From the cell containing the given text, extract its center point as (x, y) coordinate. 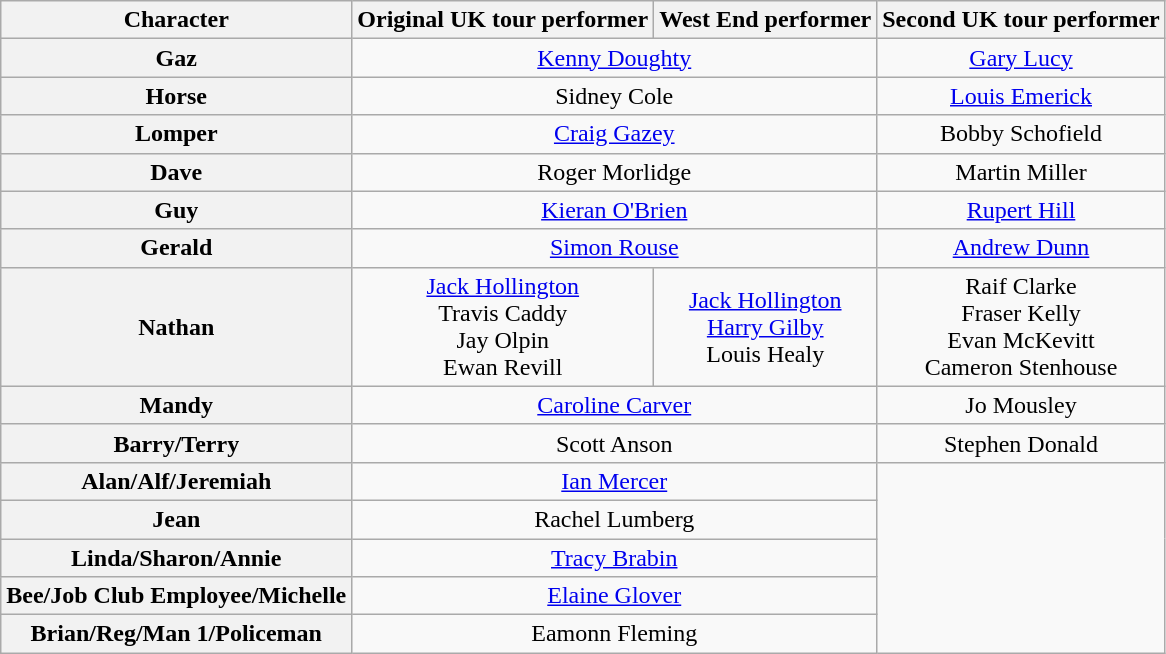
Original UK tour performer (503, 20)
Eamonn Fleming (614, 634)
Jo Mousley (1022, 405)
Guy (176, 210)
Gaz (176, 58)
Dave (176, 172)
Brian/Reg/Man 1/Policeman (176, 634)
Ian Mercer (614, 481)
Barry/Terry (176, 443)
Caroline Carver (614, 405)
Louis Emerick (1022, 96)
Stephen Donald (1022, 443)
Raif ClarkeFraser KellyEvan McKevittCameron Stenhouse (1022, 326)
Rachel Lumberg (614, 519)
Jack HollingtonHarry GilbyLouis Healy (766, 326)
Sidney Cole (614, 96)
Horse (176, 96)
Second UK tour performer (1022, 20)
Scott Anson (614, 443)
Lomper (176, 134)
Jack HollingtonTravis CaddyJay OlpinEwan Revill (503, 326)
Andrew Dunn (1022, 248)
West End performer (766, 20)
Gerald (176, 248)
Rupert Hill (1022, 210)
Elaine Glover (614, 596)
Craig Gazey (614, 134)
Simon Rouse (614, 248)
Tracy Brabin (614, 557)
Roger Morlidge (614, 172)
Jean (176, 519)
Gary Lucy (1022, 58)
Alan/Alf/Jeremiah (176, 481)
Martin Miller (1022, 172)
Linda/Sharon/Annie (176, 557)
Kieran O'Brien (614, 210)
Nathan (176, 326)
Mandy (176, 405)
Bee/Job Club Employee/Michelle (176, 596)
Character (176, 20)
Kenny Doughty (614, 58)
Bobby Schofield (1022, 134)
